Extract the [X, Y] coordinate from the center of the cell holding the provided text.  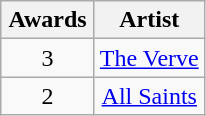
2 [48, 96]
3 [48, 58]
Artist [149, 20]
All Saints [149, 96]
Awards [48, 20]
The Verve [149, 58]
